Provide the [X, Y] coordinate of the cell's center where the given text is located.  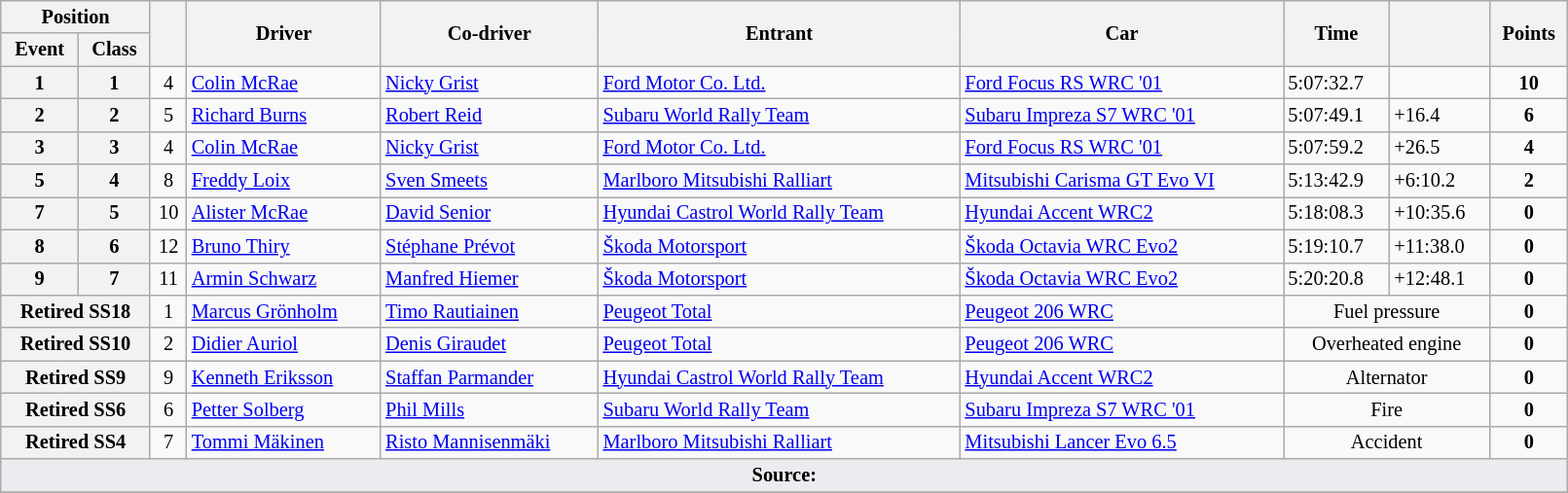
Time [1335, 33]
Armin Schwarz [284, 279]
5:18:08.3 [1335, 213]
Bruno Thiry [284, 246]
+6:10.2 [1439, 181]
Position [76, 17]
12 [167, 246]
Mitsubishi Carisma GT Evo VI [1122, 181]
Freddy Loix [284, 181]
5:20:20.8 [1335, 279]
Richard Burns [284, 115]
Petter Solberg [284, 409]
Stéphane Prévot [489, 246]
Fuel pressure [1386, 311]
Class [115, 50]
+16.4 [1439, 115]
David Senior [489, 213]
Retired SS4 [76, 442]
Staffan Parmander [489, 377]
Accident [1386, 442]
5:13:42.9 [1335, 181]
Entrant [780, 33]
Points [1529, 33]
11 [167, 279]
Kenneth Eriksson [284, 377]
Retired SS10 [76, 344]
Source: [784, 475]
5:19:10.7 [1335, 246]
+26.5 [1439, 148]
5:07:32.7 [1335, 83]
+12:48.1 [1439, 279]
5:07:49.1 [1335, 115]
Alternator [1386, 377]
Event [40, 50]
Risto Mannisenmäki [489, 442]
5:07:59.2 [1335, 148]
Car [1122, 33]
Marcus Grönholm [284, 311]
Didier Auriol [284, 344]
Robert Reid [489, 115]
Retired SS18 [76, 311]
Mitsubishi Lancer Evo 6.5 [1122, 442]
Co-driver [489, 33]
Manfred Hiemer [489, 279]
+11:38.0 [1439, 246]
Fire [1386, 409]
Driver [284, 33]
Retired SS9 [76, 377]
Denis Giraudet [489, 344]
Retired SS6 [76, 409]
Phil Mills [489, 409]
Tommi Mäkinen [284, 442]
+10:35.6 [1439, 213]
Overheated engine [1386, 344]
Sven Smeets [489, 181]
Timo Rautiainen [489, 311]
Alister McRae [284, 213]
